Find where the given text appears and provide that cell's center as [x, y] coordinate. 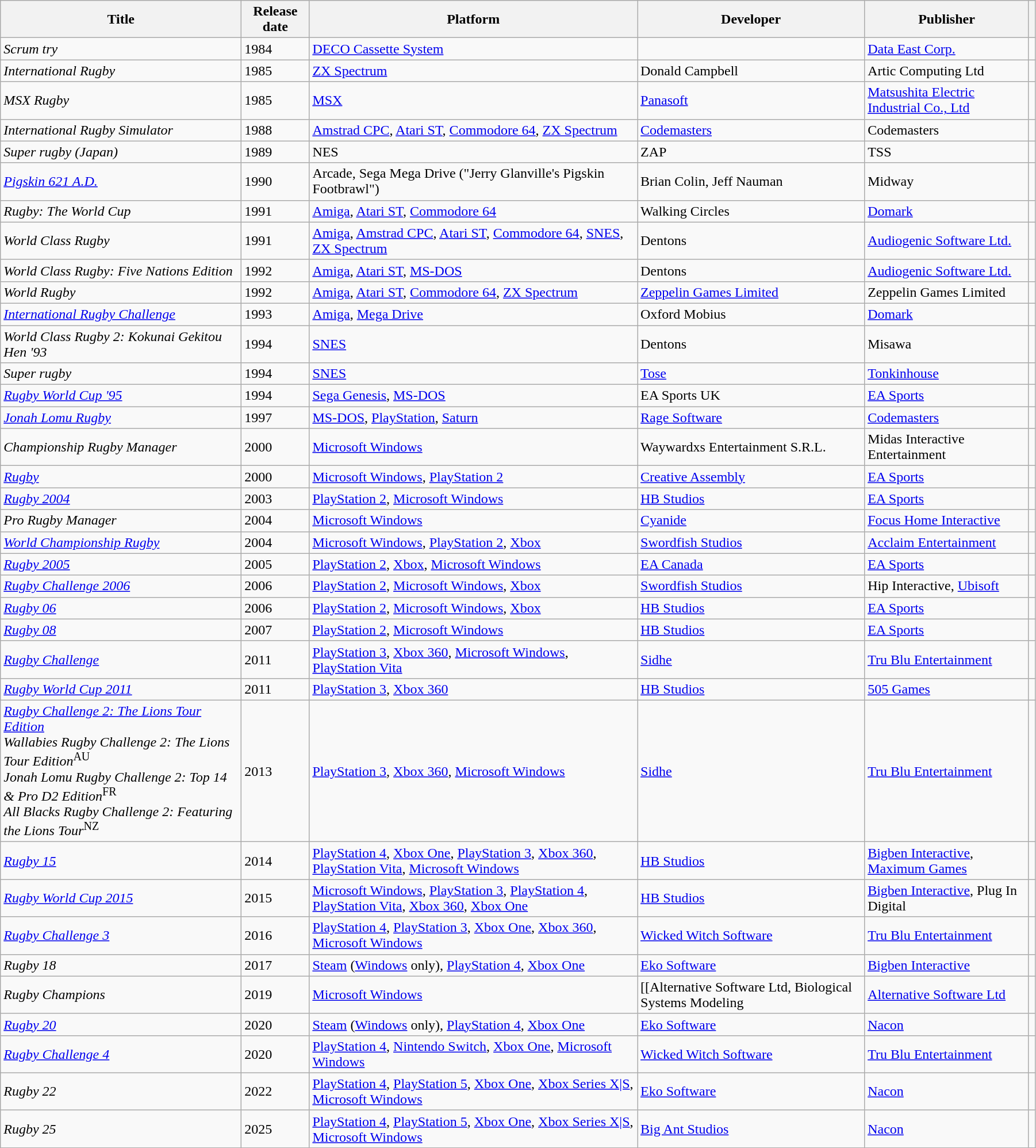
Amiga, Atari ST, Commodore 64, ZX Spectrum [474, 292]
Rugby 2004 [121, 499]
505 Games [947, 689]
Bigben Interactive [947, 965]
Big Ant Studios [751, 1128]
Jonah Lomu Rugby [121, 418]
Rugby 06 [121, 608]
Rugby: The World Cup [121, 211]
Title [121, 20]
International Rugby Simulator [121, 130]
2014 [275, 860]
2016 [275, 935]
Pro Rugby Manager [121, 521]
2019 [275, 995]
Amiga, Atari ST, MS-DOS [474, 270]
PlayStation 4, Nintendo Switch, Xbox One, Microsoft Windows [474, 1054]
TSS [947, 152]
1997 [275, 418]
World Class Rugby [121, 240]
Artic Computing Ltd [947, 71]
Panasoft [751, 100]
Matsushita Electric Industrial Co., Ltd [947, 100]
PlayStation 4, Xbox One, PlayStation 3, Xbox 360, PlayStation Vita, Microsoft Windows [474, 860]
PlayStation 3, Xbox 360 [474, 689]
Walking Circles [751, 211]
Amiga, Amstrad CPC, Atari ST, Commodore 64, SNES, ZX Spectrum [474, 240]
Alternative Software Ltd [947, 995]
Rugby 22 [121, 1092]
1984 [275, 49]
2007 [275, 630]
Rugby Champions [121, 995]
1988 [275, 130]
NES [474, 152]
[[Alternative Software Ltd, Biological Systems Modeling [751, 995]
Rage Software [751, 418]
World Rugby [121, 292]
2013 [275, 771]
Microsoft Windows, PlayStation 3, PlayStation 4, PlayStation Vita, Xbox 360, Xbox One [474, 898]
PlayStation 2, Xbox, Microsoft Windows [474, 564]
International Rugby Challenge [121, 314]
Bigben Interactive, Plug In Digital [947, 898]
Sega Genesis, MS-DOS [474, 396]
Platform [474, 20]
Donald Campbell [751, 71]
Pigskin 621 A.D. [121, 182]
1989 [275, 152]
Cyanide [751, 521]
Rugby [121, 477]
Super rugby [121, 374]
Publisher [947, 20]
Hip Interactive, Ubisoft [947, 586]
PlayStation 3, Xbox 360, Microsoft Windows [474, 771]
Rugby World Cup '95 [121, 396]
2022 [275, 1092]
2025 [275, 1128]
World Class Rugby: Five Nations Edition [121, 270]
Bigben Interactive, Maximum Games [947, 860]
Release date [275, 20]
MS-DOS, PlayStation, Saturn [474, 418]
Waywardxs Entertainment S.R.L. [751, 447]
ZAP [751, 152]
Microsoft Windows, PlayStation 2, Xbox [474, 542]
Rugby 2005 [121, 564]
Oxford Mobius [751, 314]
2015 [275, 898]
Microsoft Windows, PlayStation 2 [474, 477]
Amiga, Mega Drive [474, 314]
Rugby World Cup 2015 [121, 898]
EA Sports UK [751, 396]
Rugby 15 [121, 860]
Scrum try [121, 49]
Rugby Challenge 4 [121, 1054]
Rugby World Cup 2011 [121, 689]
2017 [275, 965]
Tonkinhouse [947, 374]
Rugby 08 [121, 630]
Super rugby (Japan) [121, 152]
MSX [474, 100]
Focus Home Interactive [947, 521]
Rugby Challenge 3 [121, 935]
Midway [947, 182]
Amstrad CPC, Atari ST, Commodore 64, ZX Spectrum [474, 130]
Rugby Challenge [121, 659]
PlayStation 3, Xbox 360, Microsoft Windows, PlayStation Vita [474, 659]
DECO Cassette System [474, 49]
Arcade, Sega Mega Drive ("Jerry Glanville's Pigskin Footbrawl") [474, 182]
Misawa [947, 344]
Acclaim Entertainment [947, 542]
PlayStation 4, PlayStation 3, Xbox One, Xbox 360, Microsoft Windows [474, 935]
ZX Spectrum [474, 71]
Developer [751, 20]
Tose [751, 374]
Rugby 25 [121, 1128]
World Championship Rugby [121, 542]
Rugby 20 [121, 1024]
Amiga, Atari ST, Commodore 64 [474, 211]
1993 [275, 314]
Data East Corp. [947, 49]
Creative Assembly [751, 477]
1990 [275, 182]
Rugby Challenge 2006 [121, 586]
Midas Interactive Entertainment [947, 447]
Rugby 18 [121, 965]
World Class Rugby 2: Kokunai Gekitou Hen '93 [121, 344]
EA Canada [751, 564]
2003 [275, 499]
Brian Colin, Jeff Nauman [751, 182]
Championship Rugby Manager [121, 447]
MSX Rugby [121, 100]
2005 [275, 564]
International Rugby [121, 71]
